Pinpoint the cell where the given text exists, returning its (X, Y) midpoint coordinate. 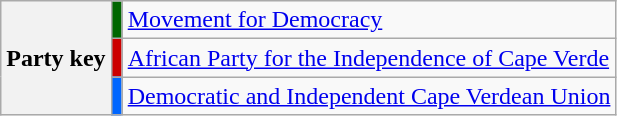
Democratic and Independent Cape Verdean Union (369, 96)
Movement for Democracy (369, 20)
Party key (56, 58)
African Party for the Independence of Cape Verde (369, 58)
